For the text-containing cell, return its midpoint in [X, Y] coordinate format. 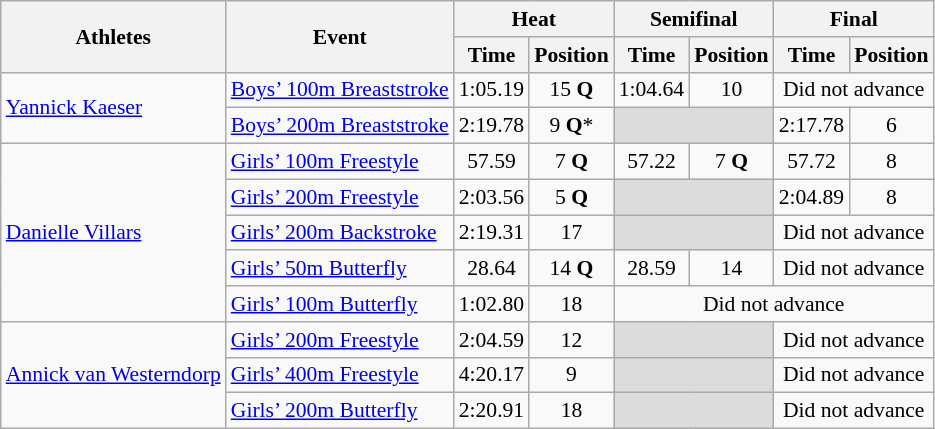
Event [340, 36]
1:04.64 [652, 90]
2:19.31 [492, 233]
57.22 [652, 162]
15 Q [571, 90]
28.59 [652, 269]
28.64 [492, 269]
4:20.17 [492, 375]
Girls’ 200m Backstroke [340, 233]
Girls’ 100m Freestyle [340, 162]
5 Q [571, 197]
2:20.91 [492, 411]
Final [854, 19]
Athletes [114, 36]
17 [571, 233]
12 [571, 340]
1:05.19 [492, 90]
Heat [534, 19]
Boys’ 100m Breaststroke [340, 90]
2:17.78 [812, 126]
Yannick Kaeser [114, 108]
Girls’ 400m Freestyle [340, 375]
Danielle Villars [114, 233]
6 [891, 126]
9 [571, 375]
Boys’ 200m Breaststroke [340, 126]
2:04.89 [812, 197]
Girls’ 100m Butterfly [340, 304]
57.72 [812, 162]
Annick van Westerndorp [114, 376]
1:02.80 [492, 304]
10 [731, 90]
2:03.56 [492, 197]
Girls’ 50m Butterfly [340, 269]
Girls’ 200m Butterfly [340, 411]
9 Q* [571, 126]
14 Q [571, 269]
2:19.78 [492, 126]
57.59 [492, 162]
14 [731, 269]
2:04.59 [492, 340]
Semifinal [694, 19]
